Identify which cell holds the provided text, then report its [X, Y] central coordinate. 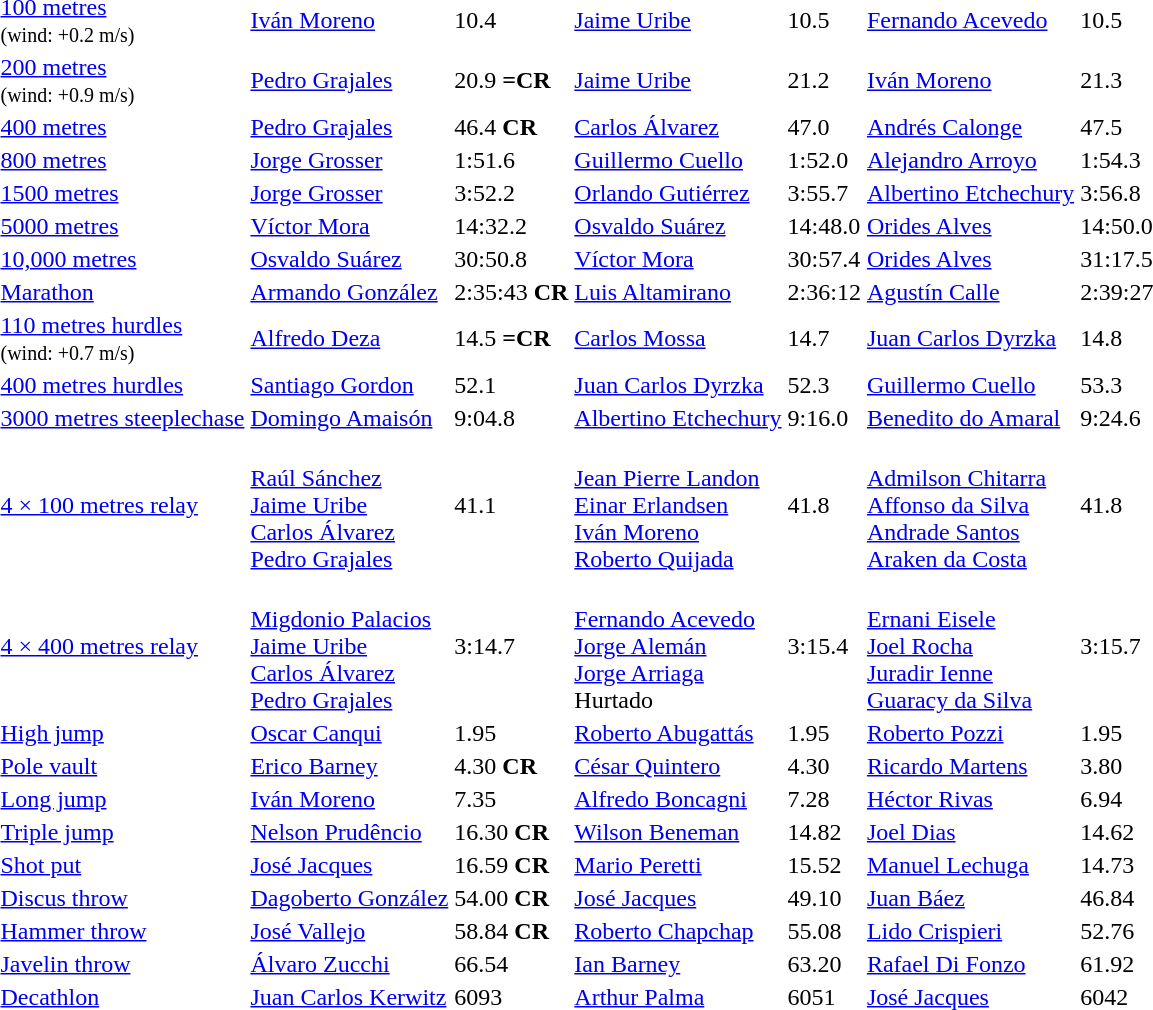
Admilson ChitarraAffonso da SilvaAndrade SantosAraken da Costa [970, 505]
Agustín Calle [970, 292]
Santiago Gordon [350, 385]
Raúl SánchezJaime UribeCarlos ÁlvarezPedro Grajales [350, 505]
César Quintero [678, 766]
2:36:12 [824, 292]
55.08 [824, 931]
Orlando Gutiérrez [678, 193]
4.30 [824, 766]
20.9 =CR [512, 80]
Jean Pierre LandonEinar ErlandsenIván MorenoRoberto Quijada [678, 505]
16.30 CR [512, 832]
52.3 [824, 385]
3:15.4 [824, 646]
49.10 [824, 898]
Álvaro Zucchi [350, 964]
Ian Barney [678, 964]
Alfredo Deza [350, 338]
3:55.7 [824, 193]
Wilson Beneman [678, 832]
Lido Crispieri [970, 931]
9:16.0 [824, 418]
Armando González [350, 292]
Carlos Álvarez [678, 127]
58.84 CR [512, 931]
Joel Dias [970, 832]
41.8 [824, 505]
54.00 CR [512, 898]
Oscar Canqui [350, 733]
José Vallejo [350, 931]
Alfredo Boncagni [678, 799]
14.82 [824, 832]
16.59 CR [512, 865]
4.30 CR [512, 766]
Roberto Chapchap [678, 931]
Benedito do Amaral [970, 418]
Manuel Lechuga [970, 865]
15.52 [824, 865]
30:50.8 [512, 259]
Ricardo Martens [970, 766]
52.1 [512, 385]
Carlos Mossa [678, 338]
3:52.2 [512, 193]
Héctor Rivas [970, 799]
41.1 [512, 505]
Rafael Di Fonzo [970, 964]
3:14.7 [512, 646]
Juan Báez [970, 898]
46.4 CR [512, 127]
Mario Peretti [678, 865]
Migdonio PalaciosJaime UribeCarlos ÁlvarezPedro Grajales [350, 646]
Roberto Pozzi [970, 733]
21.2 [824, 80]
14.7 [824, 338]
Andrés Calonge [970, 127]
1:52.0 [824, 160]
66.54 [512, 964]
Nelson Prudêncio [350, 832]
Domingo Amaisón [350, 418]
Ernani EiseleJoel RochaJuradir IenneGuaracy da Silva [970, 646]
Jaime Uribe [678, 80]
9:04.8 [512, 418]
14:48.0 [824, 226]
14:32.2 [512, 226]
14.5 =CR [512, 338]
Fernando AcevedoJorge AlemánJorge ArriagaHurtado [678, 646]
63.20 [824, 964]
7.35 [512, 799]
Dagoberto González [350, 898]
47.0 [824, 127]
1:51.6 [512, 160]
7.28 [824, 799]
2:35:43 CR [512, 292]
30:57.4 [824, 259]
Luis Altamirano [678, 292]
Erico Barney [350, 766]
Roberto Abugattás [678, 733]
Alejandro Arroyo [970, 160]
